Extract the [x, y] coordinate from the center of the cell holding the provided text.  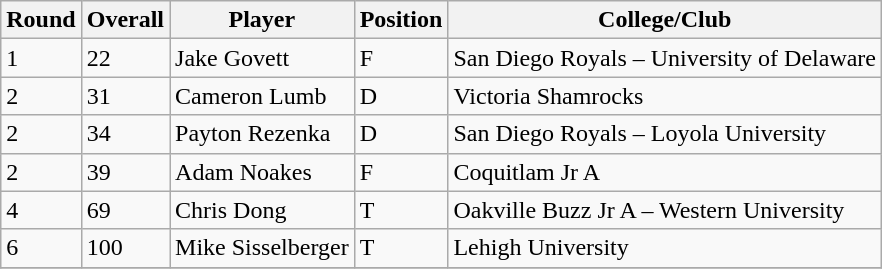
Coquitlam Jr A [665, 172]
San Diego Royals – University of Delaware [665, 58]
34 [125, 134]
Position [401, 20]
Lehigh University [665, 248]
Jake Govett [262, 58]
Cameron Lumb [262, 96]
Payton Rezenka [262, 134]
69 [125, 210]
6 [41, 248]
Mike Sisselberger [262, 248]
Round [41, 20]
Overall [125, 20]
22 [125, 58]
1 [41, 58]
Oakville Buzz Jr A – Western University [665, 210]
San Diego Royals – Loyola University [665, 134]
Player [262, 20]
Victoria Shamrocks [665, 96]
College/Club [665, 20]
100 [125, 248]
39 [125, 172]
4 [41, 210]
Chris Dong [262, 210]
31 [125, 96]
Adam Noakes [262, 172]
